Capture the cell that displays the provided text and extract its [x, y] central coordinate. 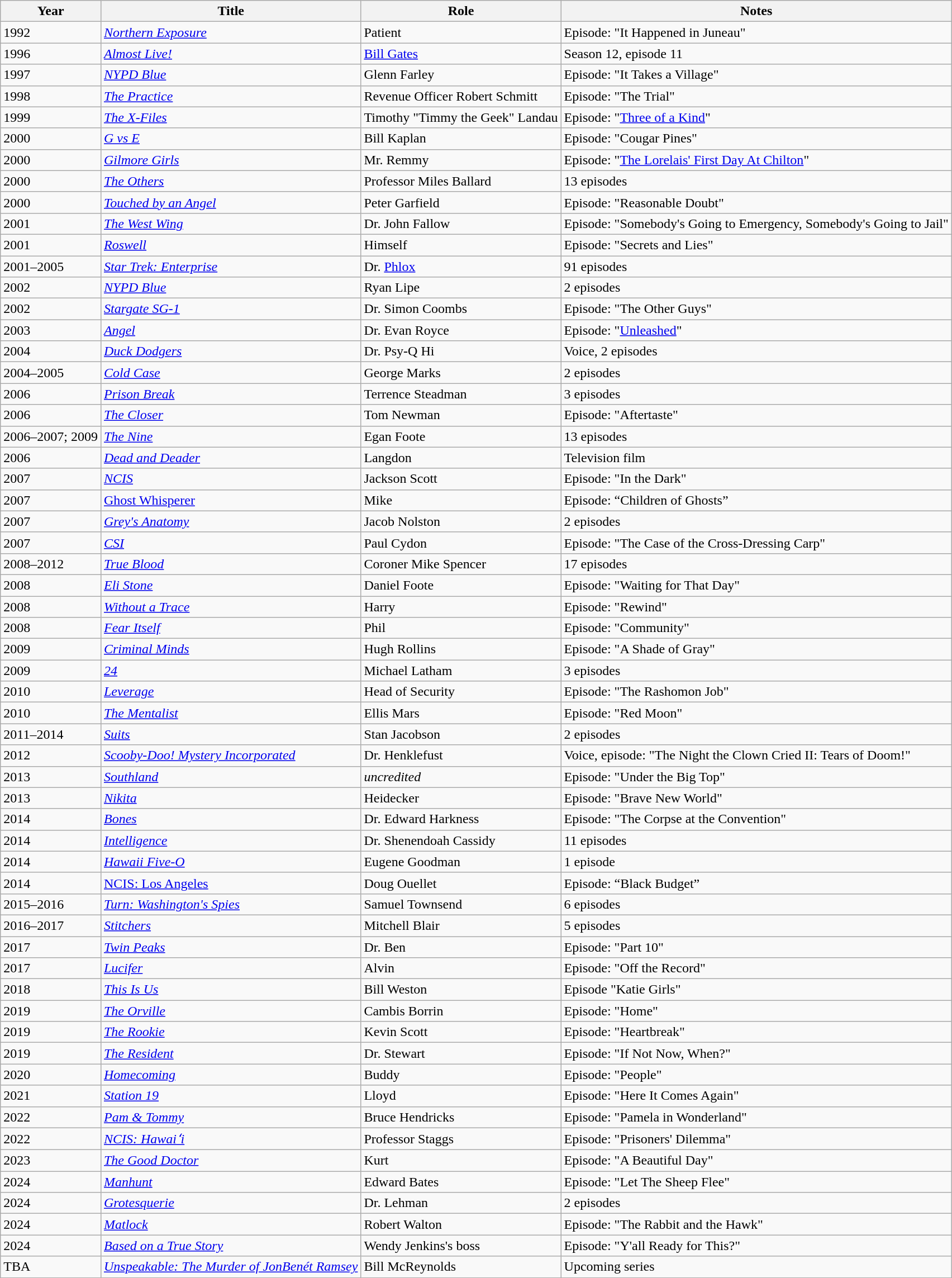
Professor Miles Ballard [461, 181]
Bill Weston [461, 990]
Bill Kaplan [461, 139]
1997 [51, 75]
Stitchers [230, 925]
17 episodes [756, 564]
Year [51, 11]
Samuel Townsend [461, 904]
Mitchell Blair [461, 925]
Episode: "Here It Comes Again" [756, 1096]
2006–2007; 2009 [51, 436]
Episode: "The Rashomon Job" [756, 692]
uncredited [461, 777]
George Marks [461, 373]
Episode: "Somebody's Going to Emergency, Somebody's Going to Jail" [756, 224]
Lucifer [230, 968]
Twin Peaks [230, 947]
Himself [461, 245]
The Rookie [230, 1032]
Ellis Mars [461, 713]
Stargate SG-1 [230, 309]
Ghost Whisperer [230, 500]
2023 [51, 1161]
Mr. Remmy [461, 160]
Episode: "Waiting for That Day" [756, 585]
Hawaii Five-O [230, 862]
Grotesquerie [230, 1203]
Episode: "Part 10" [756, 947]
Angel [230, 330]
Kevin Scott [461, 1032]
Episode: "The Corpse at the Convention" [756, 819]
Turn: Washington's Spies [230, 904]
Episode: "Prisoners' Dilemma" [756, 1139]
Episode: "Home" [756, 1011]
Duck Dodgers [230, 351]
Terrence Steadman [461, 394]
Heidecker [461, 798]
Homecoming [230, 1075]
Episode: "The Lorelais' First Day At Chilton" [756, 160]
Dr. Lehman [461, 1203]
Tom Newman [461, 415]
Episode: "Heartbreak" [756, 1032]
Timothy "Timmy the Geek" Landau [461, 117]
Station 19 [230, 1096]
Episode: "The Case of the Cross-Dressing Carp" [756, 543]
Voice, episode: "The Night the Clown Cried II: Tears of Doom!" [756, 756]
2011–2014 [51, 734]
Dr. Edward Harkness [461, 819]
Episode: "The Other Guys" [756, 309]
Pam & Tommy [230, 1117]
Professor Staggs [461, 1139]
Eli Stone [230, 585]
Bones [230, 819]
Episode: “Children of Ghosts” [756, 500]
Dr. Evan Royce [461, 330]
Cold Case [230, 373]
1992 [51, 32]
Episode: "The Trial" [756, 96]
Episode: "Rewind" [756, 606]
Patient [461, 32]
Bill Gates [461, 54]
The Others [230, 181]
Episode: "If Not Now, When?" [756, 1053]
2004–2005 [51, 373]
24 [230, 671]
Stan Jacobson [461, 734]
Bill McReynolds [461, 1267]
Dr. Phlox [461, 267]
Episode: "The Rabbit and the Hawk" [756, 1224]
Almost Live! [230, 54]
Episode: "Red Moon" [756, 713]
Episode: "People" [756, 1075]
Episode: “Black Budget” [756, 883]
Episode: "Community" [756, 628]
Dr. John Fallow [461, 224]
Dr. Shenendoah Cassidy [461, 840]
NCIS [230, 479]
Episode: "Cougar Pines" [756, 139]
Phil [461, 628]
91 episodes [756, 267]
Episode: "Under the Big Top" [756, 777]
2012 [51, 756]
Gilmore Girls [230, 160]
NCIS: Hawaiʻi [230, 1139]
2015–2016 [51, 904]
Episode: "Pamela in Wonderland" [756, 1117]
Mike [461, 500]
G vs E [230, 139]
Episode: "Y'all Ready for This?" [756, 1246]
2021 [51, 1096]
Edward Bates [461, 1182]
Robert Walton [461, 1224]
The Resident [230, 1053]
2004 [51, 351]
Prison Break [230, 394]
Dr. Ben [461, 947]
Star Trek: Enterprise [230, 267]
Lloyd [461, 1096]
Hugh Rollins [461, 649]
Episode: "Reasonable Doubt" [756, 202]
Nikita [230, 798]
Kurt [461, 1161]
This Is Us [230, 990]
Michael Latham [461, 671]
2020 [51, 1075]
The Practice [230, 96]
Alvin [461, 968]
2003 [51, 330]
Dr. Psy-Q Hi [461, 351]
5 episodes [756, 925]
True Blood [230, 564]
Touched by an Angel [230, 202]
Egan Foote [461, 436]
Scooby-Doo! Mystery Incorporated [230, 756]
Episode: "Three of a Kind" [756, 117]
Voice, 2 episodes [756, 351]
6 episodes [756, 904]
Episode: "Off the Record" [756, 968]
Criminal Minds [230, 649]
CSI [230, 543]
Doug Ouellet [461, 883]
Television film [756, 458]
Unspeakable: The Murder of JonBenét Ramsey [230, 1267]
Jackson Scott [461, 479]
Based on a True Story [230, 1246]
Manhunt [230, 1182]
Glenn Farley [461, 75]
2008–2012 [51, 564]
Episode: "Let The Sheep Flee" [756, 1182]
Wendy Jenkins's boss [461, 1246]
TBA [51, 1267]
Dr. Simon Coombs [461, 309]
1 episode [756, 862]
Fear Itself [230, 628]
Episode: "It Happened in Juneau" [756, 32]
The Good Doctor [230, 1161]
Jacob Nolston [461, 521]
The Closer [230, 415]
Langdon [461, 458]
2016–2017 [51, 925]
2001–2005 [51, 267]
Without a Trace [230, 606]
Coroner Mike Spencer [461, 564]
Paul Cydon [461, 543]
Suits [230, 734]
Eugene Goodman [461, 862]
11 episodes [756, 840]
Dead and Deader [230, 458]
The Mentalist [230, 713]
1999 [51, 117]
Upcoming series [756, 1267]
1996 [51, 54]
Notes [756, 11]
Bruce Hendricks [461, 1117]
Dr. Henklefust [461, 756]
Episode: "Unleashed" [756, 330]
Southland [230, 777]
Peter Garfield [461, 202]
Episode: "In the Dark" [756, 479]
Title [230, 11]
The Nine [230, 436]
Ryan Lipe [461, 288]
NCIS: Los Angeles [230, 883]
Head of Security [461, 692]
Episode: "Secrets and Lies" [756, 245]
Matlock [230, 1224]
Role [461, 11]
Grey's Anatomy [230, 521]
The Orville [230, 1011]
Episode: "It Takes a Village" [756, 75]
Season 12, episode 11 [756, 54]
Episode: "Aftertaste" [756, 415]
Episode: "A Shade of Gray" [756, 649]
Cambis Borrin [461, 1011]
Episode "Katie Girls" [756, 990]
Episode: "A Beautiful Day" [756, 1161]
The X-Files [230, 117]
Intelligence [230, 840]
Revenue Officer Robert Schmitt [461, 96]
The West Wing [230, 224]
Roswell [230, 245]
Daniel Foote [461, 585]
Episode: "Brave New World" [756, 798]
2018 [51, 990]
Leverage [230, 692]
Harry [461, 606]
Northern Exposure [230, 32]
Dr. Stewart [461, 1053]
1998 [51, 96]
Buddy [461, 1075]
